Provide the [X, Y] coordinate of the cell's center where the given text is located.  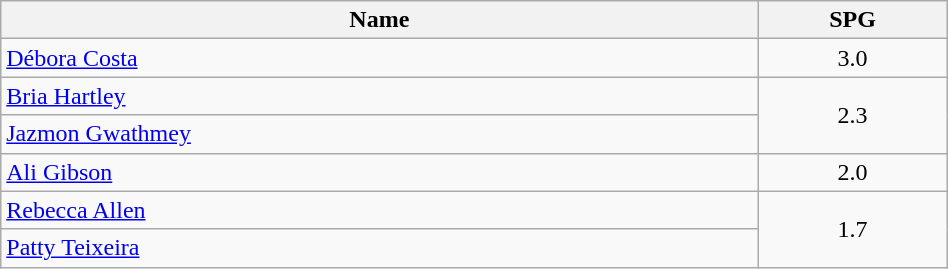
1.7 [852, 229]
2.0 [852, 172]
Bria Hartley [380, 96]
Débora Costa [380, 58]
3.0 [852, 58]
2.3 [852, 115]
Name [380, 20]
Rebecca Allen [380, 210]
SPG [852, 20]
Patty Teixeira [380, 248]
Jazmon Gwathmey [380, 134]
Ali Gibson [380, 172]
